Return [x, y] of the center of cell containing provided text 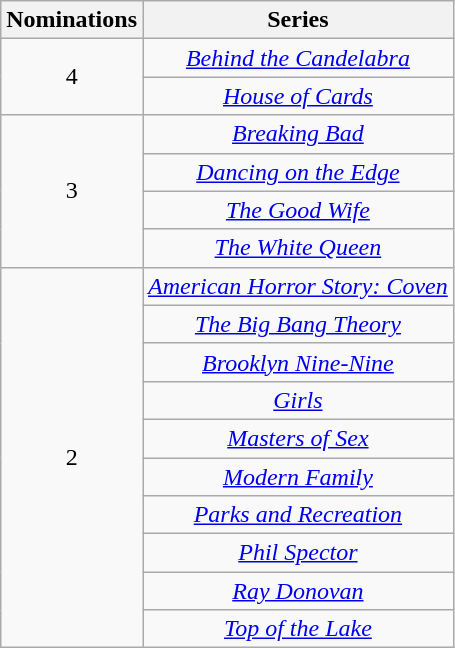
Girls [298, 400]
Masters of Sex [298, 438]
4 [72, 77]
Behind the Candelabra [298, 58]
3 [72, 191]
Nominations [72, 20]
Top of the Lake [298, 629]
The Good Wife [298, 210]
House of Cards [298, 96]
2 [72, 458]
American Horror Story: Coven [298, 286]
Series [298, 20]
Parks and Recreation [298, 515]
The Big Bang Theory [298, 324]
Dancing on the Edge [298, 172]
Modern Family [298, 477]
The White Queen [298, 248]
Brooklyn Nine-Nine [298, 362]
Ray Donovan [298, 591]
Breaking Bad [298, 134]
Phil Spector [298, 553]
